From the cell containing the given text, extract its center point as (X, Y) coordinate. 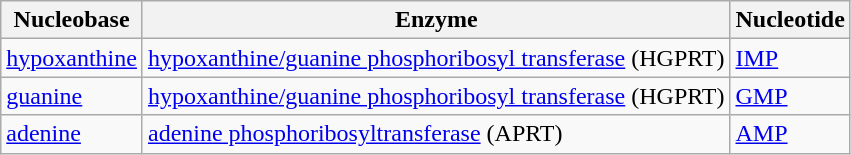
adenine phosphoribosyltransferase (APRT) (436, 134)
IMP (790, 58)
adenine (72, 134)
Nucleobase (72, 20)
Enzyme (436, 20)
guanine (72, 96)
hypoxanthine (72, 58)
Nucleotide (790, 20)
AMP (790, 134)
GMP (790, 96)
